Scan for the cell matching the given text and deliver its (x, y) coordinate at center. 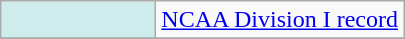
NCAA Division I record (280, 20)
